Extract the (x, y) coordinate from the center of the cell holding the provided text.  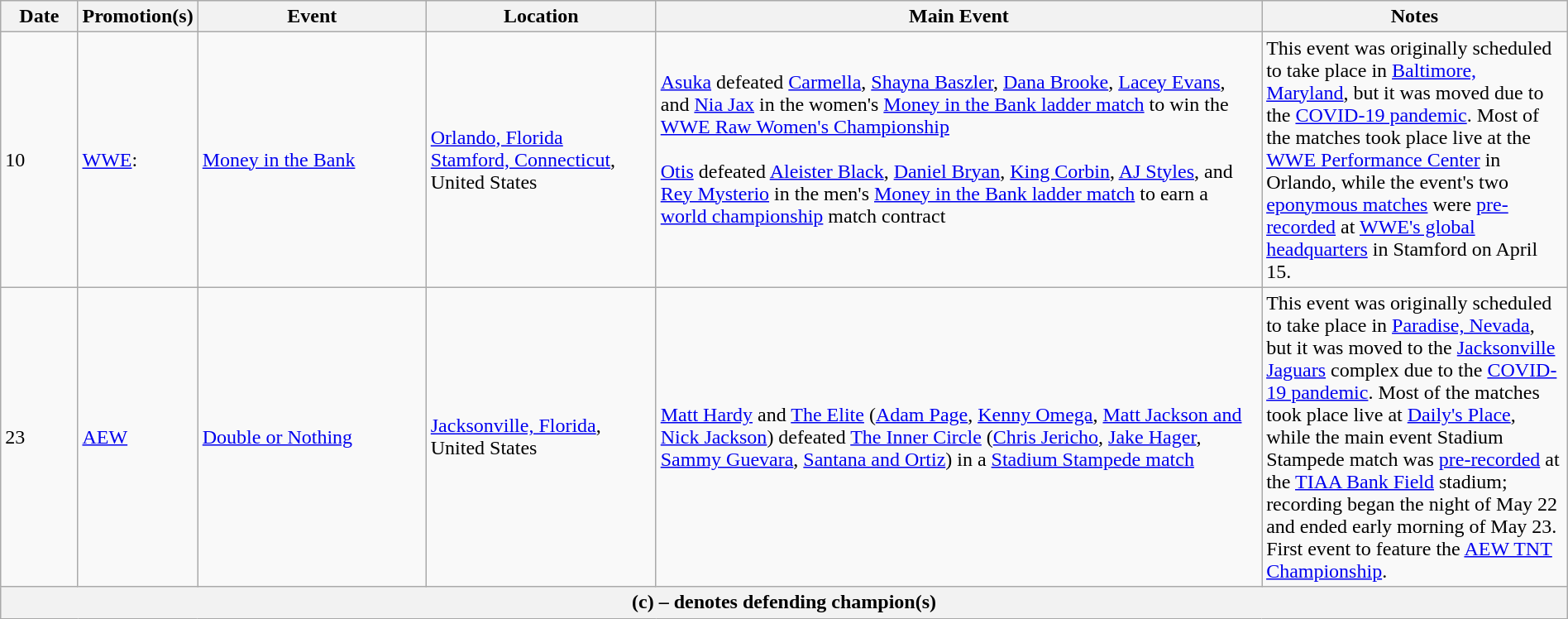
Double or Nothing (312, 437)
Date (40, 17)
Event (312, 17)
23 (40, 437)
WWE: (137, 160)
Main Event (958, 17)
Jacksonville, Florida, United States (541, 437)
Location (541, 17)
AEW (137, 437)
Notes (1415, 17)
Money in the Bank (312, 160)
(c) – denotes defending champion(s) (784, 602)
10 (40, 160)
Promotion(s) (137, 17)
Orlando, FloridaStamford, Connecticut, United States (541, 160)
